Find where the given text appears and provide that cell's center as (X, Y) coordinate. 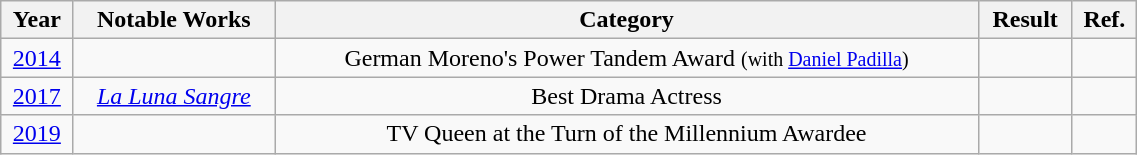
Category (627, 20)
Best Drama Actress (627, 96)
TV Queen at the Turn of the Millennium Awardee (627, 134)
Notable Works (174, 20)
Result (1024, 20)
2014 (37, 58)
Ref. (1104, 20)
Year (37, 20)
German Moreno's Power Tandem Award (with Daniel Padilla) (627, 58)
2017 (37, 96)
La Luna Sangre (174, 96)
2019 (37, 134)
